Locate the cell with the specified text and output its (X, Y) center coordinate. 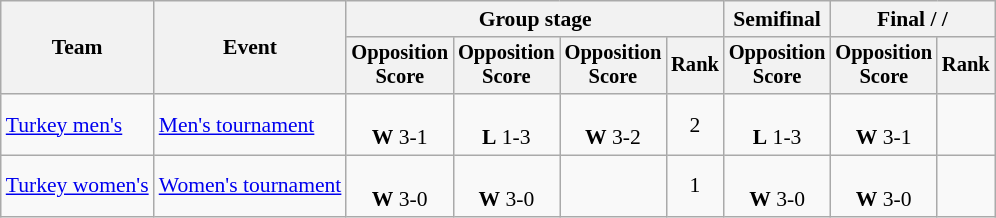
Semifinal (778, 19)
Final / / (912, 19)
W 3-2 (614, 124)
Group stage (534, 19)
2 (695, 124)
Women's tournament (250, 186)
1 (695, 186)
Turkey men's (78, 124)
Men's tournament (250, 124)
Turkey women's (78, 186)
Event (250, 48)
Team (78, 48)
